Identify which cell holds the provided text, then report its (x, y) central coordinate. 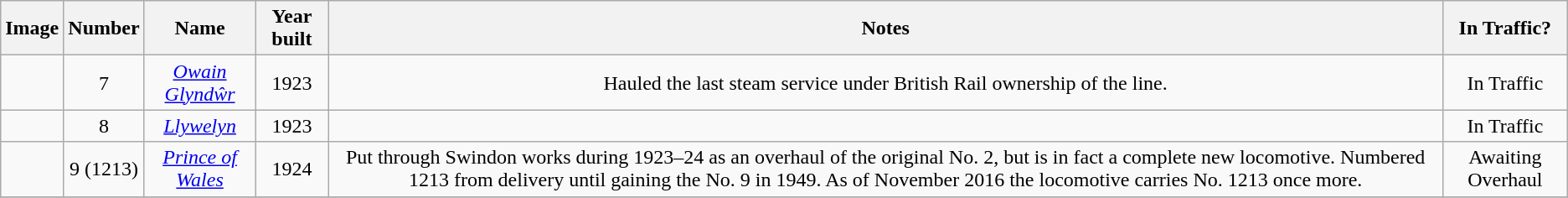
Hauled the last steam service under British Rail ownership of the line. (886, 82)
Llywelyn (199, 126)
8 (104, 126)
Awaiting Overhaul (1504, 169)
9 (1213) (104, 169)
In Traffic? (1504, 29)
Owain Glyndŵr (199, 82)
1924 (291, 169)
Prince of Wales (199, 169)
Year built (291, 29)
Notes (886, 29)
Name (199, 29)
7 (104, 82)
Image (32, 29)
Number (104, 29)
